Scan for the cell matching the given text and deliver its (x, y) coordinate at center. 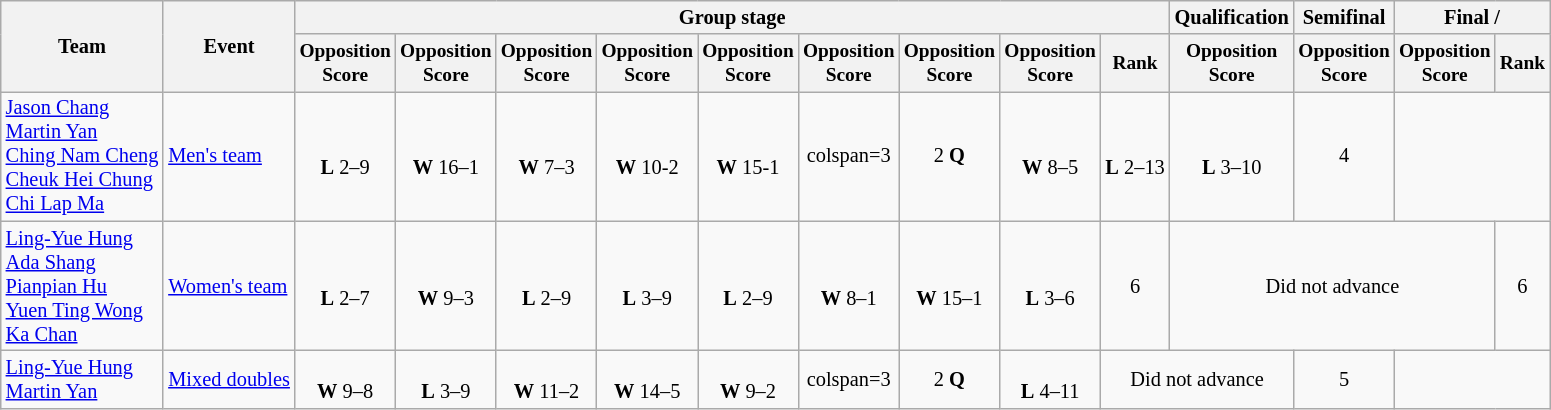
W 8–1 (848, 286)
5 (1344, 380)
L 2–13 (1134, 156)
L 4–11 (1050, 380)
4 (1344, 156)
Team (82, 46)
Qualification (1232, 17)
W 9–2 (748, 380)
W 15-1 (748, 156)
W 9–8 (346, 380)
W 7–3 (546, 156)
Women's team (228, 286)
L 3–6 (1050, 286)
Ling-Yue HungAda ShangPianpian HuYuen Ting WongKa Chan (82, 286)
L 2–7 (346, 286)
W 16–1 (446, 156)
W 11–2 (546, 380)
Jason ChangMartin YanChing Nam ChengCheuk Hei ChungChi Lap Ma (82, 156)
W 10-2 (648, 156)
Event (228, 46)
W 15–1 (950, 286)
Group stage (732, 17)
Mixed doubles (228, 380)
W 9–3 (446, 286)
L 3–10 (1232, 156)
W 14–5 (648, 380)
Ling-Yue HungMartin Yan (82, 380)
W 8–5 (1050, 156)
Final / (1472, 17)
Men's team (228, 156)
Semifinal (1344, 17)
